Extract the (X, Y) coordinate from the center of the cell holding the provided text.  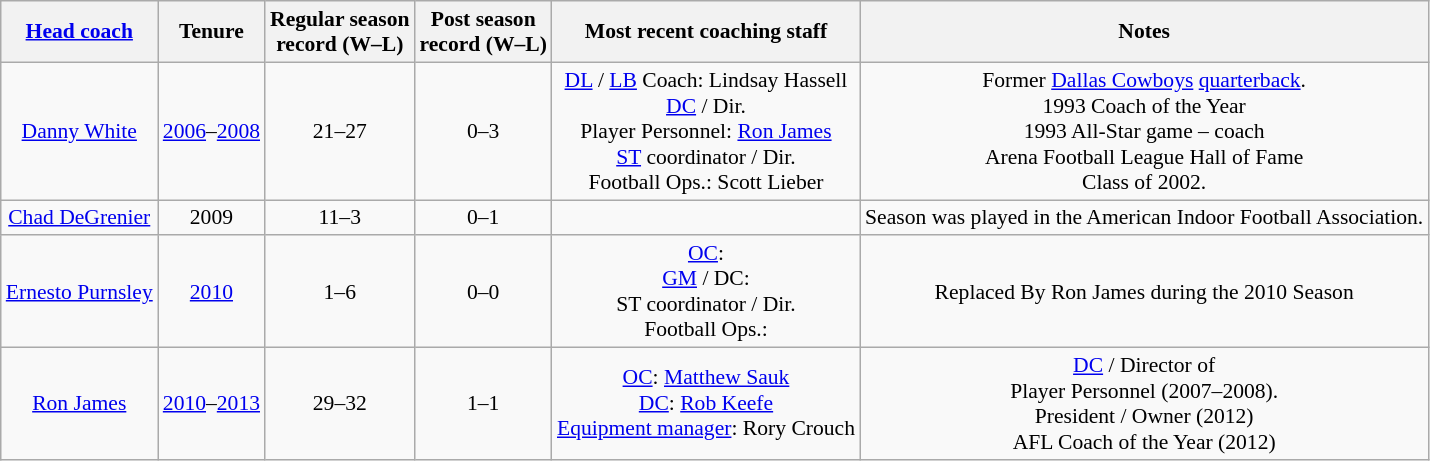
Danny White (80, 131)
Season was played in the American Indoor Football Association. (1144, 218)
DC / Director ofPlayer Personnel (2007–2008).President / Owner (2012)AFL Coach of the Year (2012) (1144, 404)
Notes (1144, 32)
2010 (212, 292)
Replaced By Ron James during the 2010 Season (1144, 292)
Ron James (80, 404)
2006–2008 (212, 131)
Post seasonrecord (W–L) (484, 32)
Regular seasonrecord (W–L) (340, 32)
Ernesto Purnsley (80, 292)
0–1 (484, 218)
2009 (212, 218)
OC: GM / DC: ST coordinator / Dir.Football Ops.: (706, 292)
Most recent coaching staff (706, 32)
Chad DeGrenier (80, 218)
2010–2013 (212, 404)
21–27 (340, 131)
0–0 (484, 292)
0–3 (484, 131)
OC: Matthew SaukDC: Rob KeefeEquipment manager: Rory Crouch (706, 404)
Tenure (212, 32)
29–32 (340, 404)
DL / LB Coach: Lindsay HassellDC / Dir.Player Personnel: Ron JamesST coordinator / Dir.Football Ops.: Scott Lieber (706, 131)
Former Dallas Cowboys quarterback.1993 Coach of the Year1993 All-Star game – coachArena Football League Hall of FameClass of 2002. (1144, 131)
Head coach (80, 32)
1–1 (484, 404)
11–3 (340, 218)
1–6 (340, 292)
